For the text-containing cell, return its midpoint in (x, y) coordinate format. 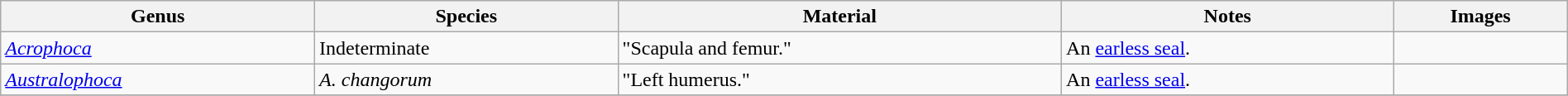
Acrophoca (158, 48)
"Scapula and femur." (840, 48)
Notes (1227, 17)
Australophoca (158, 79)
Images (1480, 17)
Species (466, 17)
Material (840, 17)
Indeterminate (466, 48)
Genus (158, 17)
"Left humerus." (840, 79)
A. changorum (466, 79)
